From the cell containing the given text, extract its center point as [X, Y] coordinate. 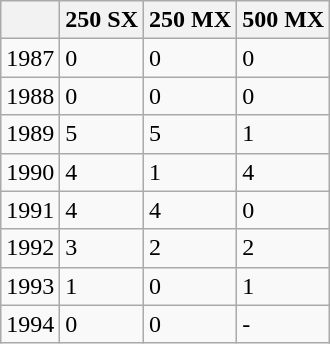
- [284, 324]
1990 [30, 172]
1992 [30, 248]
1994 [30, 324]
3 [102, 248]
1987 [30, 58]
1988 [30, 96]
1989 [30, 134]
500 MX [284, 20]
1993 [30, 286]
1991 [30, 210]
250 MX [190, 20]
250 SX [102, 20]
